Capture the cell that displays the provided text and extract its [X, Y] central coordinate. 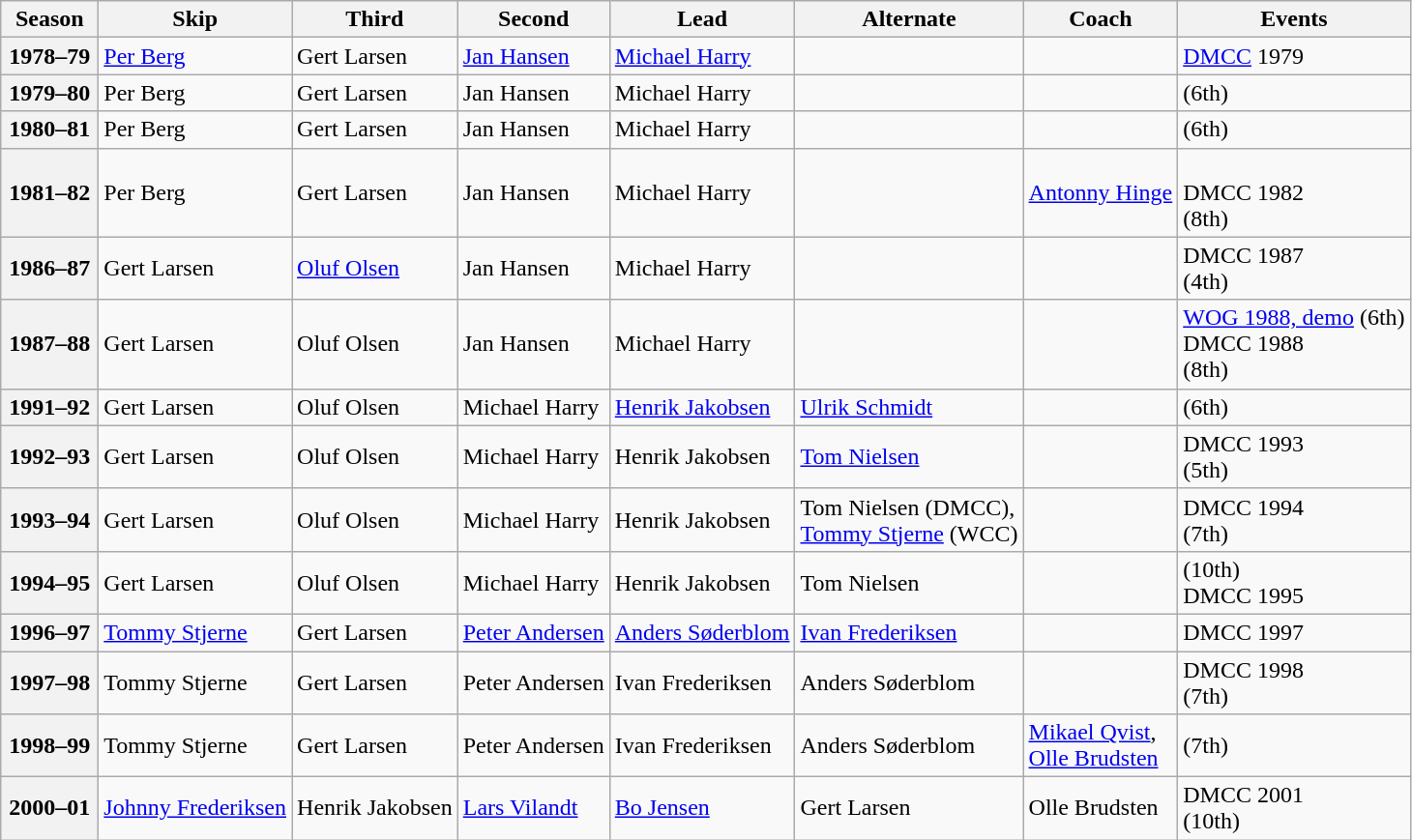
1980–81 [50, 130]
DMCC 2001 (10th) [1294, 808]
1996–97 [50, 632]
Tom Nielsen (DMCC),Tommy Stjerne (WCC) [909, 520]
DMCC 1993 (5th) [1294, 456]
WOG 1988, demo (6th)DMCC 1988 (8th) [1294, 344]
1994–95 [50, 582]
Second [534, 19]
DMCC 1982 (8th) [1294, 192]
Season [50, 19]
1979–80 [50, 93]
Mikael Qvist,Olle Brudsten [1101, 746]
Third [375, 19]
1997–98 [50, 682]
2000–01 [50, 808]
1981–82 [50, 192]
Alternate [909, 19]
1993–94 [50, 520]
1992–93 [50, 456]
1986–87 [50, 269]
Antonny Hinge [1101, 192]
Events [1294, 19]
1991–92 [50, 407]
(10th)DMCC 1995 [1294, 582]
DMCC 1997 [1294, 632]
1987–88 [50, 344]
Skip [195, 19]
Lars Vilandt [534, 808]
Lead [702, 19]
Bo Jensen [702, 808]
1978–79 [50, 56]
Olle Brudsten [1101, 808]
DMCC 1998 (7th) [1294, 682]
(7th) [1294, 746]
Ulrik Schmidt [909, 407]
Johnny Frederiksen [195, 808]
1998–99 [50, 746]
DMCC 1979 [1294, 56]
DMCC 1994 (7th) [1294, 520]
DMCC 1987 (4th) [1294, 269]
Coach [1101, 19]
